Output the (x, y) coordinate of the center of the cell containing the given text.  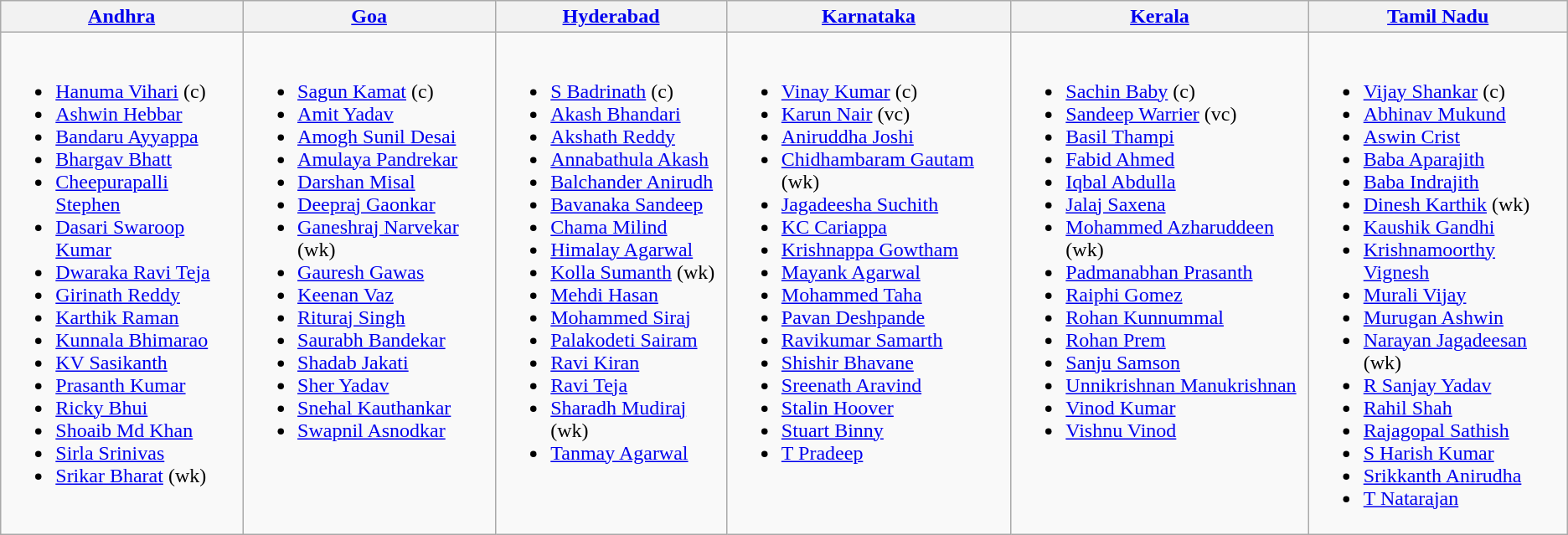
Andhra (122, 17)
Kerala (1159, 17)
Goa (369, 17)
Hyderabad (611, 17)
Tamil Nadu (1437, 17)
Karnataka (868, 17)
